Return (x, y) of the center of cell containing provided text 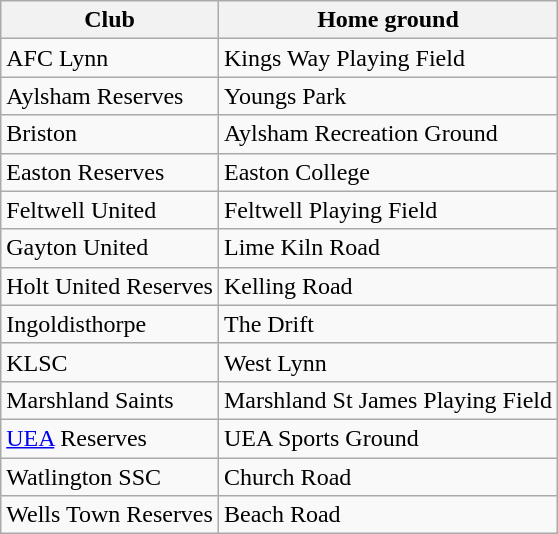
KLSC (110, 362)
UEA Reserves (110, 438)
Feltwell United (110, 210)
Watlington SSC (110, 477)
Youngs Park (388, 96)
Home ground (388, 20)
Beach Road (388, 515)
The Drift (388, 324)
Club (110, 20)
Marshland St James Playing Field (388, 400)
Marshland Saints (110, 400)
Lime Kiln Road (388, 248)
Ingoldisthorpe (110, 324)
Wells Town Reserves (110, 515)
West Lynn (388, 362)
Holt United Reserves (110, 286)
AFC Lynn (110, 58)
Church Road (388, 477)
Easton College (388, 172)
Kelling Road (388, 286)
UEA Sports Ground (388, 438)
Gayton United (110, 248)
Kings Way Playing Field (388, 58)
Aylsham Recreation Ground (388, 134)
Aylsham Reserves (110, 96)
Easton Reserves (110, 172)
Feltwell Playing Field (388, 210)
Briston (110, 134)
